Scan for the cell matching the given text and deliver its (x, y) coordinate at center. 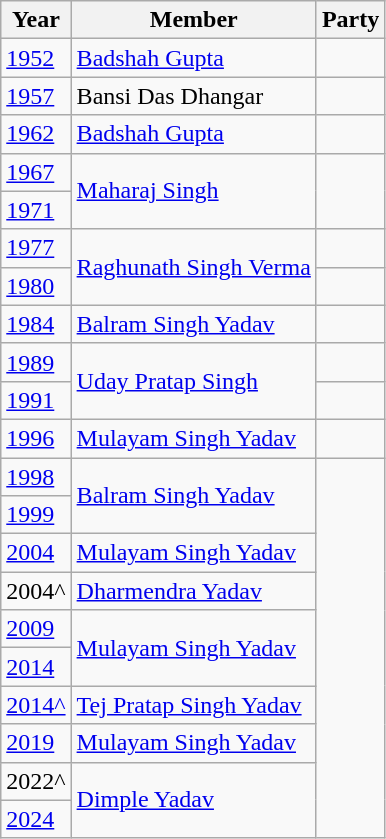
1962 (36, 134)
2022^ (36, 781)
2014^ (36, 705)
Year (36, 20)
1971 (36, 210)
1980 (36, 286)
1952 (36, 58)
2004^ (36, 591)
Uday Pratap Singh (194, 381)
1967 (36, 172)
2024 (36, 819)
Member (194, 20)
Maharaj Singh (194, 191)
1957 (36, 96)
Dharmendra Yadav (194, 591)
2004 (36, 553)
Bansi Das Dhangar (194, 96)
1984 (36, 324)
1991 (36, 400)
1996 (36, 438)
1977 (36, 248)
1999 (36, 515)
1989 (36, 362)
Dimple Yadav (194, 800)
2009 (36, 629)
Party (350, 20)
1998 (36, 477)
2014 (36, 667)
2019 (36, 743)
Raghunath Singh Verma (194, 267)
Tej Pratap Singh Yadav (194, 705)
